Pinpoint the cell where the given text exists, returning its (X, Y) midpoint coordinate. 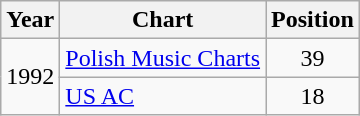
39 (313, 58)
US AC (163, 96)
Chart (163, 20)
18 (313, 96)
Polish Music Charts (163, 58)
Year (30, 20)
Position (313, 20)
1992 (30, 77)
